Output the (x, y) coordinate of the center of the cell containing the given text.  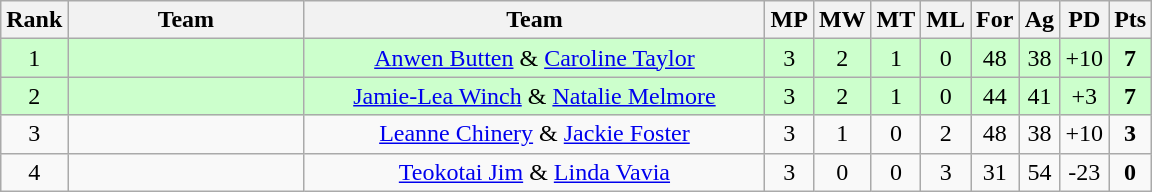
Rank (34, 20)
4 (34, 172)
44 (995, 96)
MP (789, 20)
Jamie-Lea Winch & Natalie Melmore (534, 96)
Pts (1130, 20)
MT (896, 20)
ML (946, 20)
Leanne Chinery & Jackie Foster (534, 134)
Anwen Butten & Caroline Taylor (534, 58)
41 (1040, 96)
31 (995, 172)
Ag (1040, 20)
For (995, 20)
MW (842, 20)
Teokotai Jim & Linda Vavia (534, 172)
-23 (1084, 172)
54 (1040, 172)
+3 (1084, 96)
PD (1084, 20)
